Scan for the cell matching the given text and deliver its (x, y) coordinate at center. 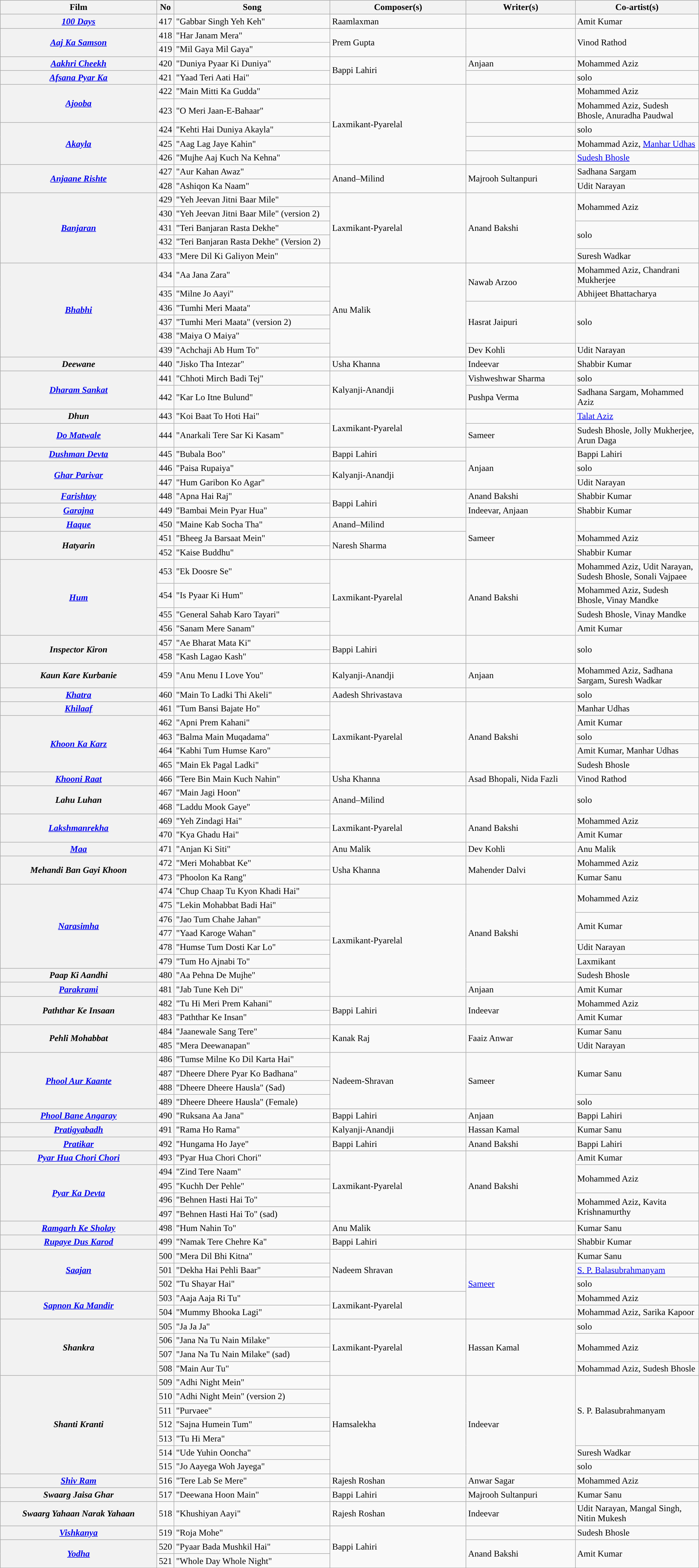
Pratikar (79, 1144)
"Aag Lag Jaye Kahin" (252, 143)
475 (165, 905)
Aadesh Shrivastava (398, 694)
Mohammed Aziz, Sudesh Bhosle, Vinay Mandke (637, 595)
419 (165, 49)
"Adhi Night Mein" (version 2) (252, 1397)
"Hungama Ho Jaye" (252, 1144)
Nawab Arzoo (521, 282)
506 (165, 1340)
Mohammed Aziz, Chandrani Mukherjee (637, 275)
502 (165, 1284)
448 (165, 496)
444 (165, 435)
"Meri Mohabbat Ke" (252, 863)
"Dekha Hai Pehli Baar" (252, 1270)
"Bambai Mein Pyar Hua" (252, 510)
"Anjan Ki Siti" (252, 849)
"Jana Na Tu Nain Milake" (sad) (252, 1354)
Khooni Raat (79, 779)
498 (165, 1228)
491 (165, 1130)
456 (165, 628)
480 (165, 975)
Mohammed Aziz, Udit Narayan, Sudesh Bhosle, Sonali Vajpaee (637, 572)
424 (165, 129)
"Anu Menu I Love You" (252, 676)
Sadhana Sargam, Mohammed Aziz (637, 397)
501 (165, 1270)
437 (165, 322)
"Jaanewale Sang Tere" (252, 1031)
462 (165, 723)
Pyar Hua Chori Chori (79, 1158)
Laxmikant (637, 961)
No (165, 7)
467 (165, 793)
Inspector Kiron (79, 649)
516 (165, 1481)
477 (165, 933)
Sadhana Sargam (637, 171)
454 (165, 595)
"Anarkali Tere Sar Ki Kasam" (252, 435)
Pushpa Verma (521, 397)
512 (165, 1425)
466 (165, 779)
445 (165, 454)
Afsana Pyar Ka (79, 77)
Writer(s) (521, 7)
Lahu Luhan (79, 800)
"Bheeg Ja Barsaat Mein" (252, 538)
Hamsalekha (398, 1425)
521 (165, 1561)
Dharam Sankat (79, 390)
484 (165, 1031)
Dushman Devta (79, 454)
460 (165, 694)
Faaiz Anwar (521, 1038)
Lakshmanrekha (79, 828)
"Maine Kab Socha Tha" (252, 524)
447 (165, 482)
429 (165, 200)
100 Days (79, 21)
517 (165, 1495)
"Kehti Hai Duniya Akayla" (252, 129)
439 (165, 350)
"Pyar Hua Chori Chori" (252, 1158)
455 (165, 614)
"Ja Ja Ja" (252, 1326)
"Phoolon Ka Rang" (252, 877)
483 (165, 1017)
"Behnen Hasti Hai To" (252, 1200)
436 (165, 308)
"Duniya Pyaar Ki Duniya" (252, 63)
"Main Aur Tu" (252, 1368)
500 (165, 1256)
"Chhoti Mirch Badi Tej" (252, 378)
Ramgarh Ke Sholay (79, 1228)
"Paththar Ke Insan" (252, 1017)
"Gabbar Singh Yeh Keh" (252, 21)
Ghar Parivar (79, 475)
Anwar Sagar (521, 1481)
446 (165, 468)
"Jisko Tha Intezar" (252, 364)
"Tumhi Meri Maata" (version 2) (252, 322)
458 (165, 656)
Khilaaf (79, 709)
Amit Kumar, Manhar Udhas (637, 751)
425 (165, 143)
"Sanam Mere Sanam" (252, 628)
Narasimha (79, 926)
486 (165, 1059)
489 (165, 1102)
"Apni Prem Kahani" (252, 723)
519 (165, 1533)
449 (165, 510)
Vishkanya (79, 1533)
Aaj Ka Samson (79, 42)
Talat Aziz (637, 416)
"Ruksana Aa Jana" (252, 1116)
461 (165, 709)
"Kaise Buddhu" (252, 552)
465 (165, 765)
Farishtay (79, 496)
488 (165, 1087)
Phool Bane Angaray (79, 1116)
Prem Gupta (398, 42)
518 (165, 1513)
Ajooba (79, 103)
Akayla (79, 143)
Shankra (79, 1347)
427 (165, 171)
513 (165, 1439)
Maa (79, 849)
509 (165, 1383)
Mohammad Aziz, Sudesh Bhosle (637, 1368)
"Jo Aayega Woh Jayega" (252, 1467)
Sudesh Bhosle, Jolly Mukherjee, Arun Daga (637, 435)
435 (165, 294)
Swaarg Jaisa Ghar (79, 1495)
"Teri Banjaran Rasta Dekhe" (Version 2) (252, 242)
Kaun Kare Kurbanie (79, 676)
"Aa Pehna De Mujhe" (252, 975)
Hasrat Jaipuri (521, 322)
Dhun (79, 416)
482 (165, 1003)
514 (165, 1453)
"Tu Shayar Hai" (252, 1284)
470 (165, 835)
"Ek Doosre Se" (252, 572)
Khoon Ka Karz (79, 744)
428 (165, 185)
"Tu Hi Meri Prem Kahani" (252, 1003)
Mehandi Ban Gayi Khoon (79, 870)
Hatyarin (79, 545)
471 (165, 849)
"Jao Tum Chahe Jahan" (252, 919)
Do Matwale (79, 435)
"Yaad Teri Aati Hai" (252, 77)
Parakrami (79, 989)
"Lekin Mohabbat Badi Hai" (252, 905)
"Hum Garibon Ko Agar" (252, 482)
443 (165, 416)
"Yeh Jeevan Jitni Baar Mile" (252, 200)
457 (165, 642)
459 (165, 676)
Pratigyabadh (79, 1130)
Co-artist(s) (637, 7)
"Milne Jo Aayi" (252, 294)
Abhijeet Bhattacharya (637, 294)
"Achchaji Ab Hum To" (252, 350)
476 (165, 919)
"Chup Chaap Tu Kyon Khadi Hai" (252, 891)
Haque (79, 524)
"Tumhi Meri Maata" (252, 308)
Mohammad Aziz, Sarika Kapoor (637, 1312)
Naresh Sharma (398, 545)
487 (165, 1073)
Pyar Ka Devta (79, 1193)
"Whole Day Whole Night" (252, 1561)
"Mera Dil Bhi Kitna" (252, 1256)
"Yeh Zindagi Hai" (252, 821)
499 (165, 1242)
Saajan (79, 1270)
"Is Pyaar Ki Hum" (252, 595)
505 (165, 1326)
496 (165, 1200)
"Mujhe Aaj Kuch Na Kehna" (252, 157)
"Yeh Jeevan Jitni Baar Mile" (version 2) (252, 214)
"Aaja Aaja Ri Tu" (252, 1298)
Pehli Mohabbat (79, 1038)
Asad Bhopali, Nida Fazli (521, 779)
"Mere Dil Ki Galiyon Mein" (252, 256)
473 (165, 877)
420 (165, 63)
Phool Aur Kaante (79, 1080)
Bhabhi (79, 310)
"Aa Jana Zara" (252, 275)
"Dheere Dheere Hausla" (Sad) (252, 1087)
Song (252, 7)
520 (165, 1547)
Mohammed Aziz, Sudesh Bhosle, Anuradha Paudwal (637, 111)
438 (165, 336)
492 (165, 1144)
"Tu Hi Mera" (252, 1439)
Udit Narayan, Mangal Singh, Nitin Mukesh (637, 1513)
Paththar Ke Insaan (79, 1010)
"Jab Tune Keh Di" (252, 989)
422 (165, 91)
"Paisa Rupaiya" (252, 468)
"Kash Lagao Kash" (252, 656)
507 (165, 1354)
421 (165, 77)
Banjaran (79, 228)
431 (165, 228)
"Balma Main Muqadama" (252, 737)
"Tere Lab Se Mere" (252, 1481)
Mohammed Aziz, Kavita Krishnamurthy (637, 1207)
"Aur Kahan Awaz" (252, 171)
478 (165, 947)
"Ude Yuhin Ooncha" (252, 1453)
Composer(s) (398, 7)
"Mummy Bhooka Lagi" (252, 1312)
"Sajna Humein Tum" (252, 1425)
497 (165, 1214)
468 (165, 807)
"Main To Ladki Thi Akeli" (252, 694)
"Koi Baat To Hoti Hai" (252, 416)
"Dheere Dheere Hausla" (Female) (252, 1102)
"Ashiqon Ka Naam" (252, 185)
"General Sahab Karo Tayari" (252, 614)
"Hum Nahin To" (252, 1228)
"Purvaee" (252, 1411)
"Behnen Hasti Hai To" (sad) (252, 1214)
434 (165, 275)
Anjaane Rishte (79, 178)
Deewane (79, 364)
417 (165, 21)
"Pyaar Bada Mushkil Hai" (252, 1547)
"Dheere Dhere Pyar Ko Badhana" (252, 1073)
Manhar Udhas (637, 709)
"Tum Ho Ajnabi To" (252, 961)
"Ae Bharat Mata Ki" (252, 642)
Indeevar, Anjaan (521, 510)
Nadeem Shravan (398, 1270)
"Deewana Hoon Main" (252, 1495)
Vishweshwar Sharma (521, 378)
"O Meri Jaan-E-Bahaar" (252, 111)
Sudesh Bhosle, Vinay Mandke (637, 614)
Mohammed Aziz, Sadhana Sargam, Suresh Wadkar (637, 676)
453 (165, 572)
Khatra (79, 694)
504 (165, 1312)
"Tumse Milne Ko Dil Karta Hai" (252, 1059)
Sapnon Ka Mandir (79, 1305)
441 (165, 378)
Raamlaxman (398, 21)
515 (165, 1467)
"Tere Bin Main Kuch Nahin" (252, 779)
"Main Jagi Hoon" (252, 793)
"Adhi Night Mein" (252, 1383)
"Khushiyan Aayi" (252, 1513)
"Maiya O Maiya" (252, 336)
Swaarg Yahaan Narak Yahaan (79, 1513)
Mahender Dalvi (521, 870)
510 (165, 1397)
503 (165, 1298)
"Kar Lo Itne Bulund" (252, 397)
495 (165, 1186)
432 (165, 242)
"Har Janam Mera" (252, 35)
"Tum Bansi Bajate Ho" (252, 709)
Nadeem-Shravan (398, 1080)
"Kabhi Tum Humse Karo" (252, 751)
493 (165, 1158)
469 (165, 821)
Garajna (79, 510)
474 (165, 891)
472 (165, 863)
"Yaad Karoge Wahan" (252, 933)
"Rama Ho Rama" (252, 1130)
494 (165, 1172)
430 (165, 214)
433 (165, 256)
Paap Ki Aandhi (79, 975)
"Teri Banjaran Rasta Dekhe" (252, 228)
442 (165, 397)
"Main Ek Pagal Ladki" (252, 765)
"Mil Gaya Mil Gaya" (252, 49)
Kanak Raj (398, 1038)
511 (165, 1411)
"Kuchh Der Pehle" (252, 1186)
418 (165, 35)
450 (165, 524)
"Namak Tere Chehre Ka" (252, 1242)
464 (165, 751)
479 (165, 961)
485 (165, 1045)
Aakhri Cheekh (79, 63)
Hum (79, 597)
Shanti Kranti (79, 1425)
"Laddu Mook Gaye" (252, 807)
423 (165, 111)
Rupaye Dus Karod (79, 1242)
452 (165, 552)
"Apna Hai Raj" (252, 496)
"Mera Deewanapan" (252, 1045)
Shiv Ram (79, 1481)
426 (165, 157)
463 (165, 737)
"Roja Mohe" (252, 1533)
"Jana Na Tu Nain Milake" (252, 1340)
440 (165, 364)
490 (165, 1116)
"Main Mitti Ka Gudda" (252, 91)
481 (165, 989)
"Zind Tere Naam" (252, 1172)
"Kya Ghadu Hai" (252, 835)
451 (165, 538)
"Bubala Boo" (252, 454)
"Humse Tum Dosti Kar Lo" (252, 947)
Film (79, 7)
Yodha (79, 1554)
Mohammad Aziz, Manhar Udhas (637, 143)
508 (165, 1368)
